Scan for the cell matching the given text and deliver its [X, Y] coordinate at center. 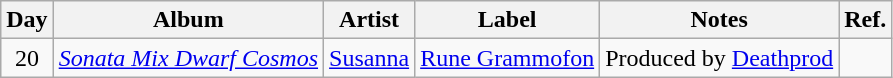
Produced by Deathprod [720, 58]
Label [508, 20]
20 [27, 58]
Notes [720, 20]
Day [27, 20]
Artist [370, 20]
Album [188, 20]
Rune Grammofon [508, 58]
Sonata Mix Dwarf Cosmos [188, 58]
Susanna [370, 58]
Ref. [866, 20]
